Pinpoint the cell where the given text exists, returning its [X, Y] midpoint coordinate. 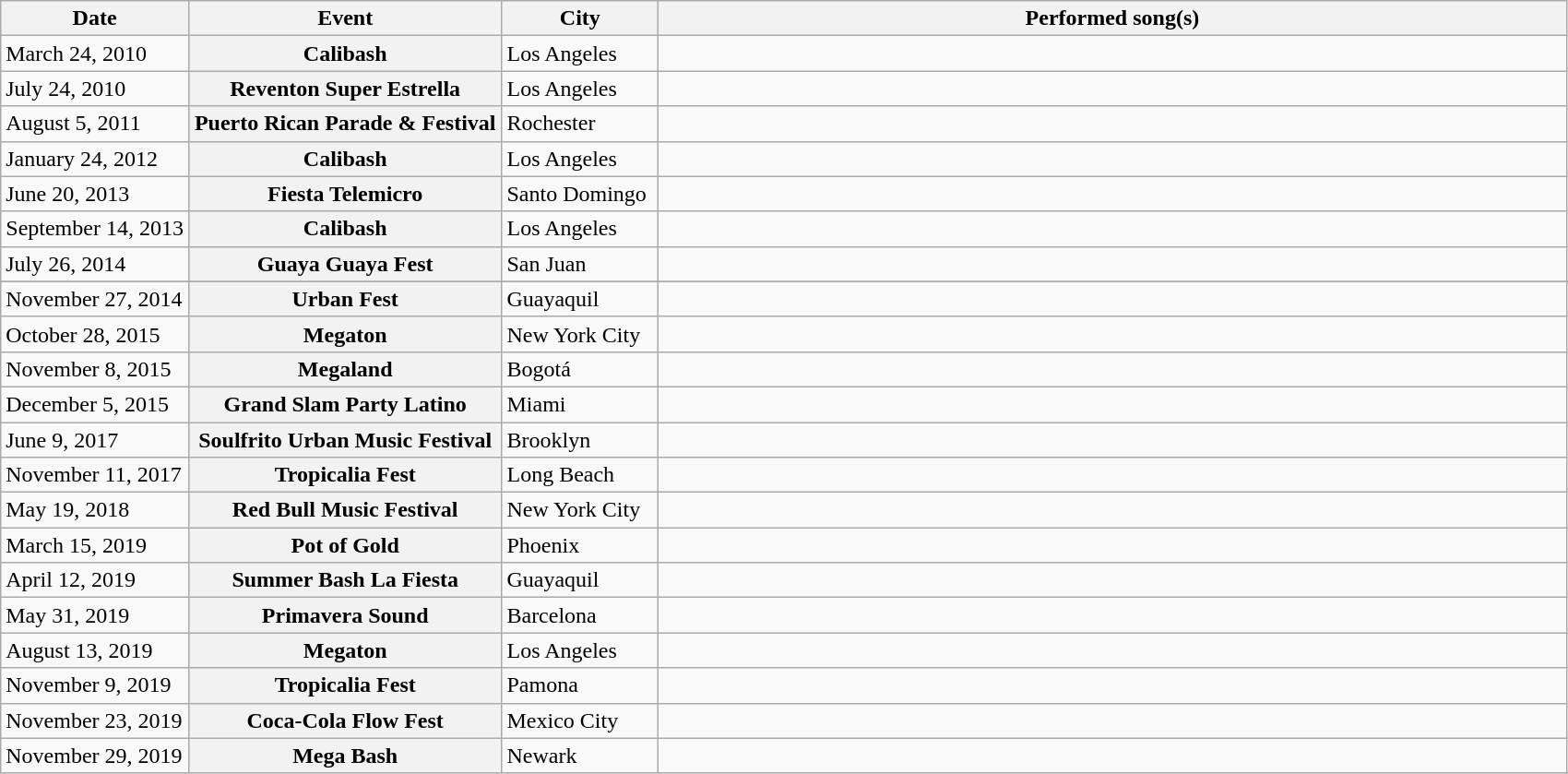
Coca-Cola Flow Fest [345, 720]
January 24, 2012 [95, 159]
Pot of Gold [345, 545]
November 9, 2019 [95, 685]
Mexico City [580, 720]
November 11, 2017 [95, 475]
March 24, 2010 [95, 54]
Puerto Rican Parade & Festival [345, 124]
August 13, 2019 [95, 650]
Event [345, 18]
Reventon Super Estrella [345, 89]
Newark [580, 756]
City [580, 18]
September 14, 2013 [95, 229]
November 29, 2019 [95, 756]
May 19, 2018 [95, 510]
Summer Bash La Fiesta [345, 580]
Long Beach [580, 475]
Santo Domingo [580, 194]
Mega Bash [345, 756]
San Juan [580, 264]
August 5, 2011 [95, 124]
Megaland [345, 369]
July 24, 2010 [95, 89]
Barcelona [580, 615]
Fiesta Telemicro [345, 194]
Grand Slam Party Latino [345, 404]
Red Bull Music Festival [345, 510]
Miami [580, 404]
November 8, 2015 [95, 369]
April 12, 2019 [95, 580]
June 20, 2013 [95, 194]
March 15, 2019 [95, 545]
Urban Fest [345, 299]
Phoenix [580, 545]
Brooklyn [580, 440]
Rochester [580, 124]
Guaya Guaya Fest [345, 264]
May 31, 2019 [95, 615]
Soulfrito Urban Music Festival [345, 440]
June 9, 2017 [95, 440]
December 5, 2015 [95, 404]
Primavera Sound [345, 615]
Bogotá [580, 369]
November 23, 2019 [95, 720]
November 27, 2014 [95, 299]
October 28, 2015 [95, 334]
Performed song(s) [1112, 18]
Pamona [580, 685]
Date [95, 18]
July 26, 2014 [95, 264]
